Determine the [x, y] coordinate at the center of the cell enclosing the given text.  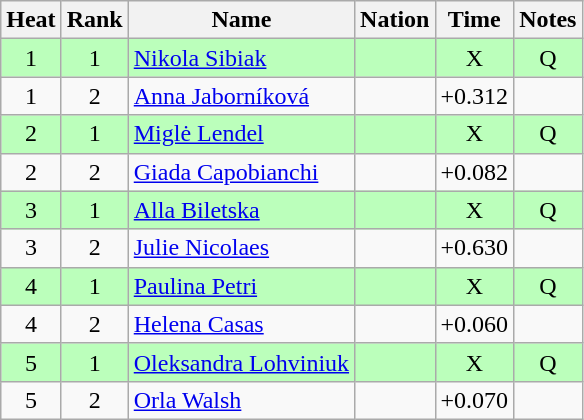
+0.630 [474, 248]
Rank [94, 20]
Miglė Lendel [241, 134]
Anna Jaborníková [241, 96]
+0.082 [474, 172]
Oleksandra Lohviniuk [241, 362]
Helena Casas [241, 324]
Nation [395, 20]
Notes [548, 20]
Alla Biletska [241, 210]
Name [241, 20]
Orla Walsh [241, 400]
Giada Capobianchi [241, 172]
+0.070 [474, 400]
Time [474, 20]
Julie Nicolaes [241, 248]
Heat [31, 20]
Nikola Sibiak [241, 58]
+0.060 [474, 324]
+0.312 [474, 96]
Paulina Petri [241, 286]
